Return [X, Y] of the center of cell containing provided text 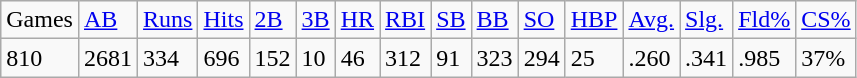
3B [316, 20]
SB [451, 20]
46 [357, 58]
323 [494, 58]
.985 [764, 58]
696 [224, 58]
91 [451, 58]
SO [542, 20]
Games [40, 20]
Runs [168, 20]
CS% [826, 20]
Slg. [706, 20]
HBP [594, 20]
152 [272, 58]
.260 [652, 58]
10 [316, 58]
Hits [224, 20]
HR [357, 20]
37% [826, 58]
25 [594, 58]
.341 [706, 58]
BB [494, 20]
334 [168, 58]
810 [40, 58]
Avg. [652, 20]
AB [108, 20]
312 [406, 58]
294 [542, 58]
RBI [406, 20]
Fld% [764, 20]
2B [272, 20]
2681 [108, 58]
